Locate the cell with the specified text and output its [X, Y] center coordinate. 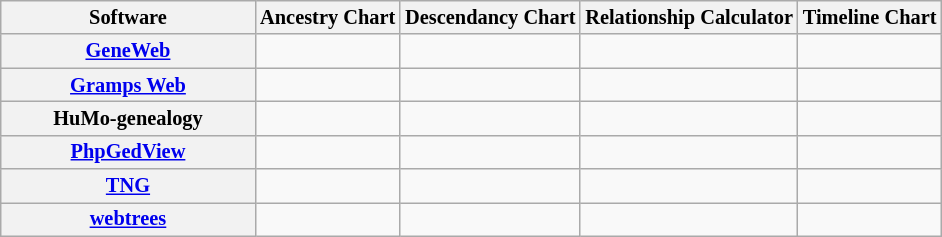
PhpGedView [128, 152]
Descendancy Chart [490, 17]
GeneWeb [128, 51]
Ancestry Chart [328, 17]
webtrees [128, 219]
TNG [128, 186]
Software [128, 17]
Relationship Calculator [689, 17]
Gramps Web [128, 85]
HuMo-genealogy [128, 118]
Timeline Chart [870, 17]
